From the cell containing the given text, extract its center point as [X, Y] coordinate. 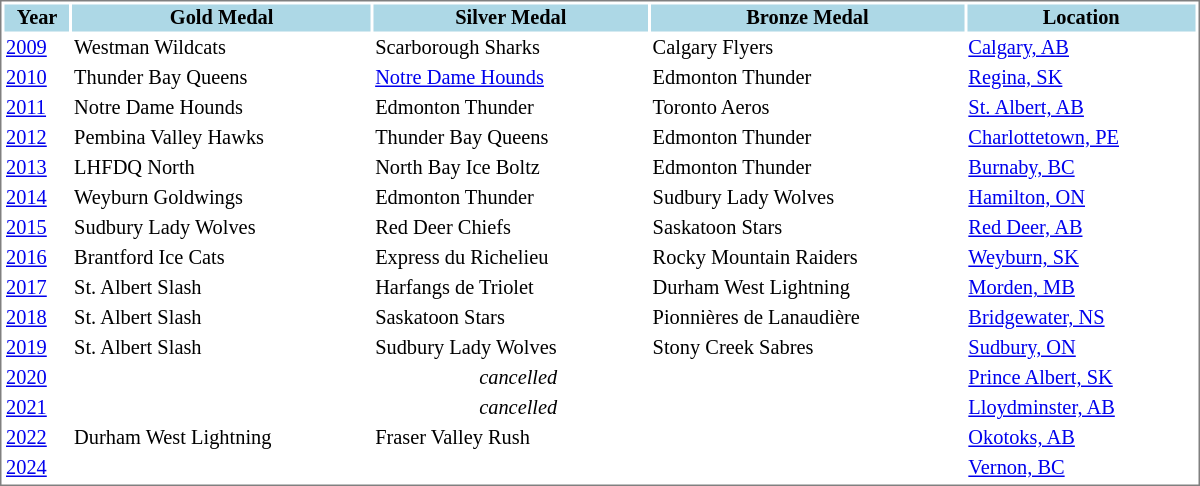
Location [1082, 18]
Vernon, BC [1082, 468]
Calgary Flyers [808, 48]
2019 [36, 348]
Pionnières de Lanaudière [808, 318]
Year [36, 18]
Sudbury, ON [1082, 348]
Stony Creek Sabres [808, 348]
Weyburn, SK [1082, 258]
2024 [36, 468]
2013 [36, 168]
Pembina Valley Hawks [222, 138]
Bronze Medal [808, 18]
Fraser Valley Rush [511, 438]
Brantford Ice Cats [222, 258]
Express du Richelieu [511, 258]
Red Deer, AB [1082, 228]
2011 [36, 108]
2017 [36, 288]
Weyburn Goldwings [222, 198]
2018 [36, 318]
Harfangs de Triolet [511, 288]
Hamilton, ON [1082, 198]
Bridgewater, NS [1082, 318]
Red Deer Chiefs [511, 228]
2014 [36, 198]
Silver Medal [511, 18]
Gold Medal [222, 18]
Calgary, AB [1082, 48]
Toronto Aeros [808, 108]
St. Albert, AB [1082, 108]
2021 [36, 408]
Regina, SK [1082, 78]
2022 [36, 438]
2009 [36, 48]
LHFDQ North [222, 168]
Burnaby, BC [1082, 168]
Charlottetown, PE [1082, 138]
Prince Albert, SK [1082, 378]
Lloydminster, AB [1082, 408]
2010 [36, 78]
Morden, MB [1082, 288]
Westman Wildcats [222, 48]
Scarborough Sharks [511, 48]
2016 [36, 258]
2020 [36, 378]
2012 [36, 138]
2015 [36, 228]
Rocky Mountain Raiders [808, 258]
Okotoks, AB [1082, 438]
North Bay Ice Boltz [511, 168]
